Pinpoint the cell where the given text exists, returning its [x, y] midpoint coordinate. 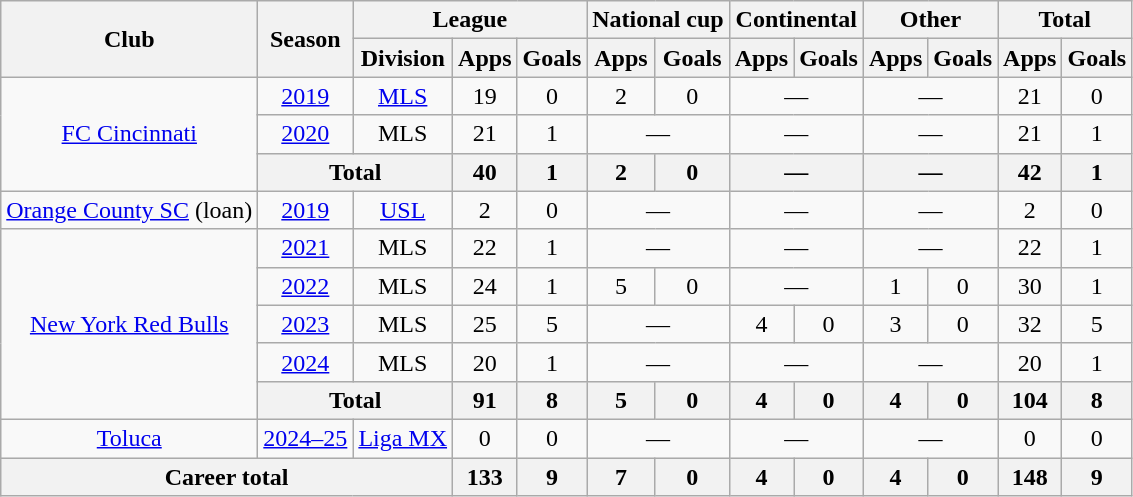
Career total [227, 477]
2024–25 [306, 438]
25 [485, 324]
National cup [658, 20]
104 [1030, 400]
7 [621, 477]
24 [485, 286]
19 [485, 96]
2020 [306, 134]
91 [485, 400]
Other [930, 20]
League [470, 20]
42 [1030, 172]
2024 [306, 362]
148 [1030, 477]
FC Cincinnati [130, 134]
40 [485, 172]
30 [1030, 286]
2023 [306, 324]
New York Red Bulls [130, 324]
133 [485, 477]
Liga MX [403, 438]
2021 [306, 248]
Continental [796, 20]
Division [403, 58]
USL [403, 210]
Season [306, 39]
Orange County SC (loan) [130, 210]
Toluca [130, 438]
32 [1030, 324]
2022 [306, 286]
3 [895, 324]
Club [130, 39]
